Locate the cell with the specified text and output its (x, y) center coordinate. 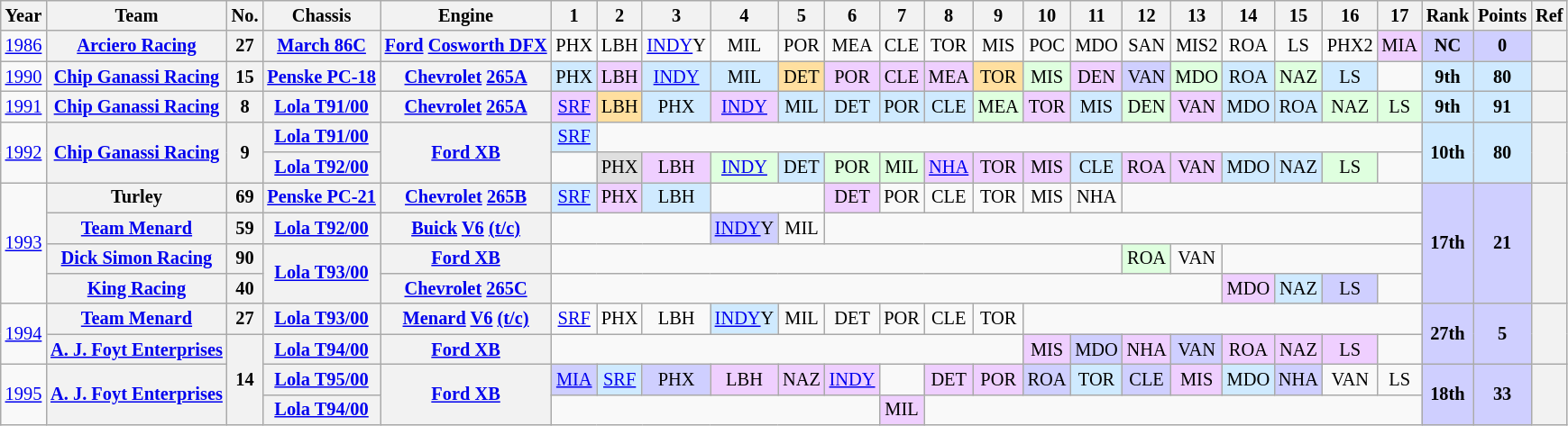
March 86C (321, 46)
17 (1399, 15)
16 (1351, 15)
No. (245, 15)
6 (853, 15)
1995 (23, 394)
1991 (23, 106)
1994 (23, 333)
Year (23, 15)
Arciero Racing (137, 46)
Turley (137, 197)
PHX2 (1351, 46)
0 (1502, 46)
Ford Cosworth DFX (466, 46)
69 (245, 197)
Engine (466, 15)
18th (1448, 394)
1992 (23, 151)
Chevrolet 265B (466, 197)
1 (573, 15)
Lola T95/00 (321, 379)
Buick V6 (t/c) (466, 228)
90 (245, 258)
Penske PC-21 (321, 197)
SAN (1147, 46)
21 (1502, 243)
40 (245, 288)
POC (1048, 46)
12 (1147, 15)
59 (245, 228)
NC (1448, 46)
King Racing (137, 288)
1993 (23, 243)
Menard V6 (t/c) (466, 319)
Points (1502, 15)
33 (1502, 394)
1990 (23, 77)
Rank (1448, 15)
7 (902, 15)
Dick Simon Racing (137, 258)
Chassis (321, 15)
Penske PC-18 (321, 77)
10 (1048, 15)
1986 (23, 46)
3 (676, 15)
27th (1448, 333)
13 (1196, 15)
2 (619, 15)
10th (1448, 151)
Ref (1549, 15)
MIS2 (1196, 46)
91 (1502, 106)
Chevrolet 265C (466, 288)
17th (1448, 243)
4 (745, 15)
Team (137, 15)
11 (1096, 15)
